Pinpoint the cell where the given text exists, returning its (x, y) midpoint coordinate. 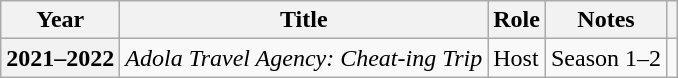
Notes (606, 20)
Year (60, 20)
Host (517, 58)
2021–2022 (60, 58)
Role (517, 20)
Title (304, 20)
Season 1–2 (606, 58)
Adola Travel Agency: Cheat-ing Trip (304, 58)
